Capture the cell that displays the provided text and extract its (X, Y) central coordinate. 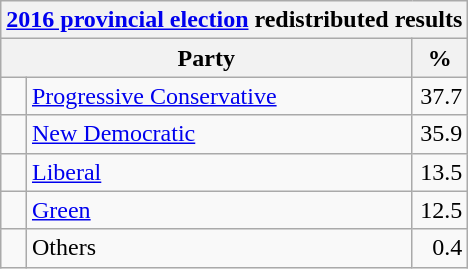
% (440, 58)
Party (206, 58)
Green (218, 210)
35.9 (440, 134)
37.7 (440, 96)
12.5 (440, 210)
New Democratic (218, 134)
2016 provincial election redistributed results (234, 20)
0.4 (440, 248)
Liberal (218, 172)
Others (218, 248)
13.5 (440, 172)
Progressive Conservative (218, 96)
